Locate the cell with the specified text and output its (x, y) center coordinate. 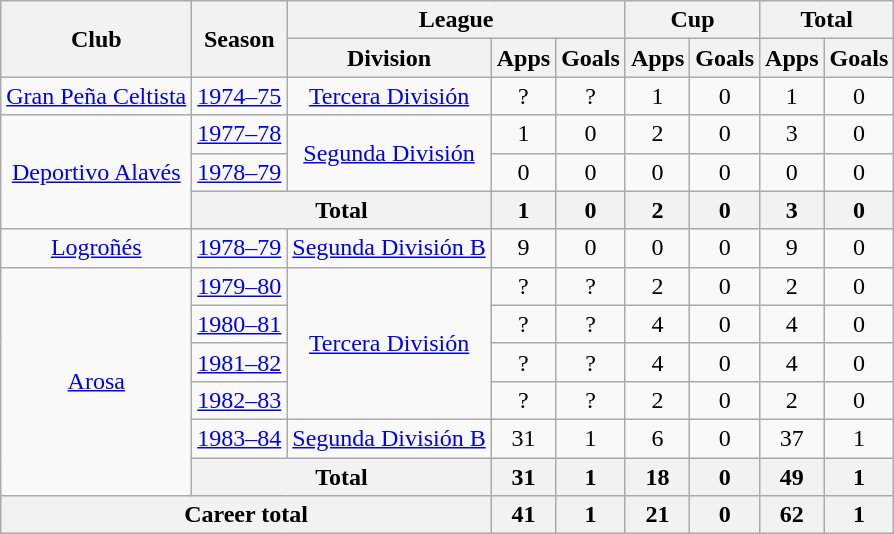
37 (792, 438)
1977–78 (240, 134)
1981–82 (240, 362)
41 (523, 515)
62 (792, 515)
Logroñés (96, 248)
1983–84 (240, 438)
1974–75 (240, 96)
1980–81 (240, 324)
Division (389, 58)
6 (657, 438)
49 (792, 477)
Season (240, 39)
Career total (246, 515)
Gran Peña Celtista (96, 96)
1979–80 (240, 286)
21 (657, 515)
1982–83 (240, 400)
Deportivo Alavés (96, 172)
League (456, 20)
Segunda División (389, 153)
Cup (692, 20)
Club (96, 39)
Arosa (96, 381)
18 (657, 477)
